Provide the (X, Y) coordinate of the cell's center where the given text is located.  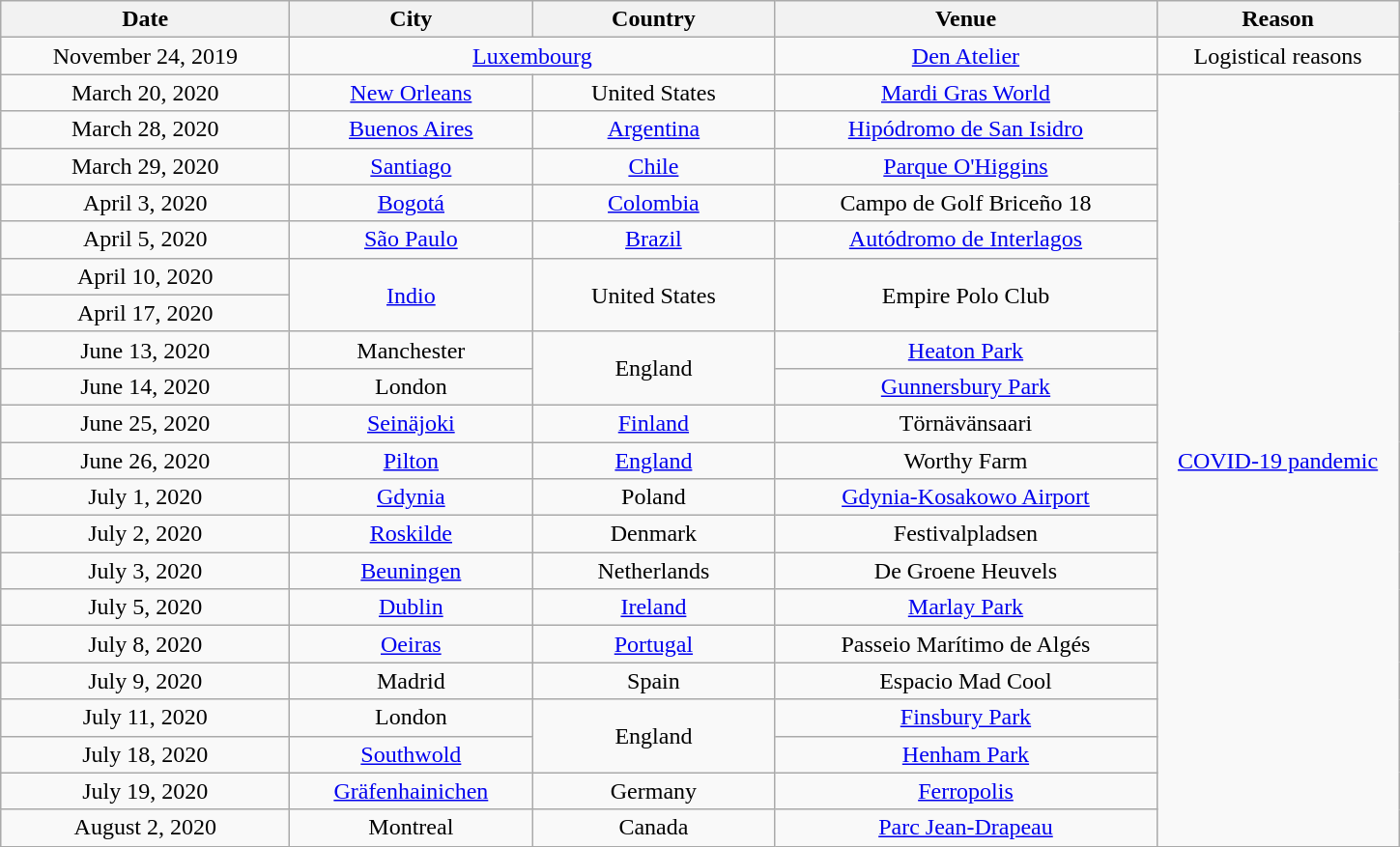
Gunnersbury Park (966, 386)
Buenos Aires (412, 129)
June 14, 2020 (145, 386)
July 3, 2020 (145, 571)
Spain (653, 681)
Törnävänsaari (966, 423)
Gräfenhainichen (412, 791)
Argentina (653, 129)
Ireland (653, 607)
Manchester (412, 350)
Bogotá (412, 203)
Worthy Farm (966, 461)
April 10, 2020 (145, 276)
Parc Jean-Drapeau (966, 828)
Finsbury Park (966, 718)
Madrid (412, 681)
Espacio Mad Cool (966, 681)
Logistical reasons (1277, 56)
Portugal (653, 644)
November 24, 2019 (145, 56)
Henham Park (966, 754)
São Paulo (412, 240)
City (412, 19)
Reason (1277, 19)
Country (653, 19)
Finland (653, 423)
April 17, 2020 (145, 313)
Germany (653, 791)
Autódromo de Interlagos (966, 240)
Netherlands (653, 571)
July 11, 2020 (145, 718)
COVID-19 pandemic (1277, 460)
Ferropolis (966, 791)
Gdynia (412, 497)
July 5, 2020 (145, 607)
July 18, 2020 (145, 754)
March 20, 2020 (145, 93)
Colombia (653, 203)
Parque O'Higgins (966, 166)
July 9, 2020 (145, 681)
De Groene Heuvels (966, 571)
Brazil (653, 240)
Dublin (412, 607)
Seinäjoki (412, 423)
April 3, 2020 (145, 203)
June 13, 2020 (145, 350)
July 2, 2020 (145, 534)
July 1, 2020 (145, 497)
Marlay Park (966, 607)
Chile (653, 166)
Luxembourg (532, 56)
Den Atelier (966, 56)
Santiago (412, 166)
Indio (412, 295)
Gdynia-Kosakowo Airport (966, 497)
Roskilde (412, 534)
Poland (653, 497)
Denmark (653, 534)
August 2, 2020 (145, 828)
Southwold (412, 754)
Montreal (412, 828)
Pilton (412, 461)
Campo de Golf Briceño 18 (966, 203)
Passeio Marítimo de Algés (966, 644)
New Orleans (412, 93)
Hipódromo de San Isidro (966, 129)
July 8, 2020 (145, 644)
Empire Polo Club (966, 295)
March 29, 2020 (145, 166)
Venue (966, 19)
March 28, 2020 (145, 129)
June 26, 2020 (145, 461)
Date (145, 19)
Oeiras (412, 644)
Heaton Park (966, 350)
June 25, 2020 (145, 423)
Mardi Gras World (966, 93)
Festivalpladsen (966, 534)
Beuningen (412, 571)
Canada (653, 828)
July 19, 2020 (145, 791)
April 5, 2020 (145, 240)
